Pinpoint the cell where the given text exists, returning its (x, y) midpoint coordinate. 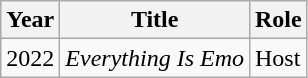
Title (155, 20)
Year (30, 20)
Everything Is Emo (155, 58)
Host (278, 58)
2022 (30, 58)
Role (278, 20)
